Find where the given text appears and provide that cell's center as [x, y] coordinate. 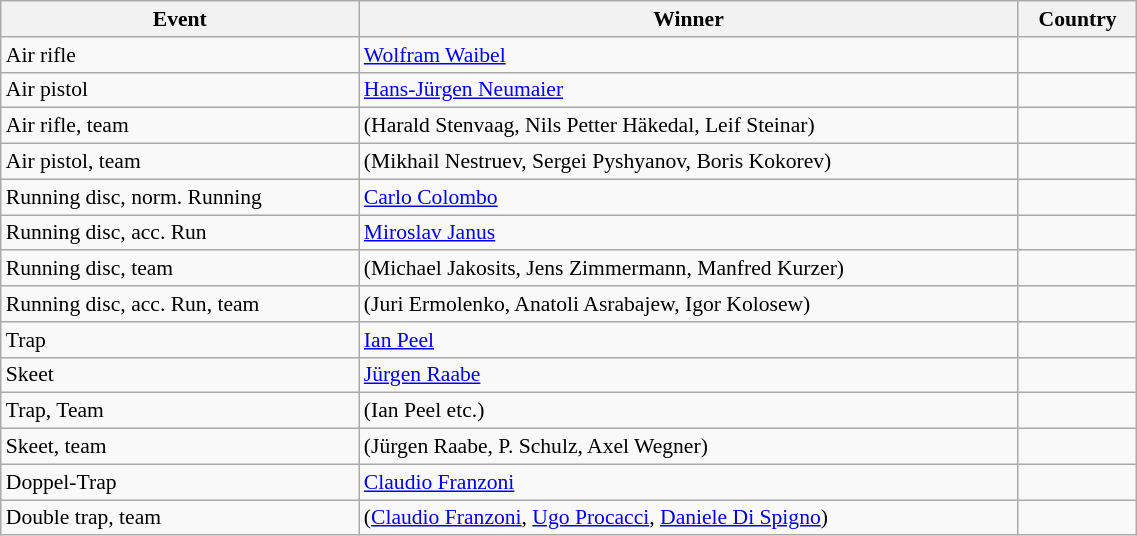
Running disc, team [180, 269]
Hans-Jürgen Neumaier [688, 90]
Wolfram Waibel [688, 55]
Carlo Colombo [688, 197]
Double trap, team [180, 518]
(Ian Peel etc.) [688, 411]
(Jürgen Raabe, P. Schulz, Axel Wegner) [688, 447]
Jürgen Raabe [688, 375]
Running disc, norm. Running [180, 197]
(Claudio Franzoni, Ugo Procacci, Daniele Di Spigno) [688, 518]
Air rifle, team [180, 126]
Event [180, 19]
Ian Peel [688, 340]
Claudio Franzoni [688, 482]
Air pistol [180, 90]
Air rifle [180, 55]
Air pistol, team [180, 162]
Skeet [180, 375]
(Harald Stenvaag, Nils Petter Häkedal, Leif Steinar) [688, 126]
(Michael Jakosits, Jens Zimmermann, Manfred Kurzer) [688, 269]
Running disc, acc. Run, team [180, 304]
Running disc, acc. Run [180, 233]
Winner [688, 19]
Miroslav Janus [688, 233]
Country [1078, 19]
Trap [180, 340]
Trap, Team [180, 411]
Skeet, team [180, 447]
(Mikhail Nestruev, Sergei Pyshyanov, Boris Kokorev) [688, 162]
(Juri Ermolenko, Anatoli Asrabajew, Igor Kolosew) [688, 304]
Doppel-Trap [180, 482]
